Identify which cell holds the provided text, then report its (X, Y) central coordinate. 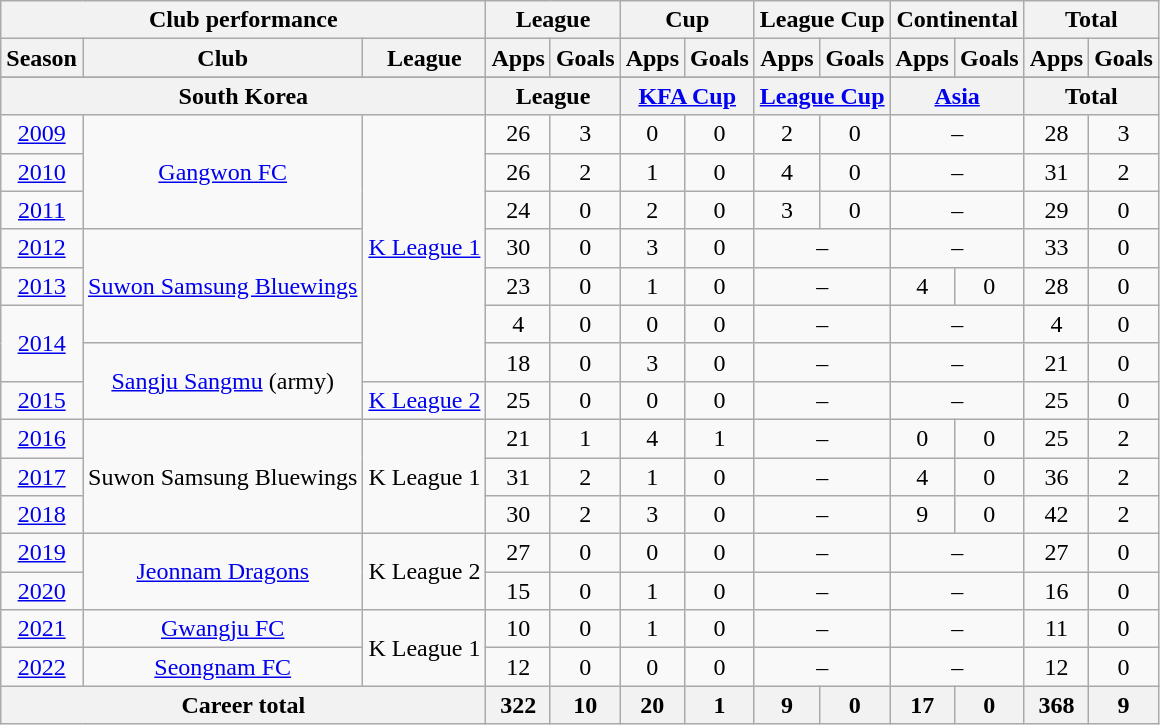
368 (1056, 705)
Asia (957, 96)
KFA Cup (687, 96)
16 (1056, 591)
36 (1056, 477)
2017 (42, 477)
29 (1056, 210)
2009 (42, 134)
2010 (42, 172)
Season (42, 58)
Seongnam FC (222, 667)
Sangju Sangmu (army) (222, 381)
322 (518, 705)
Club performance (244, 20)
2015 (42, 400)
Cup (687, 20)
Continental (957, 20)
2013 (42, 286)
2012 (42, 248)
2019 (42, 553)
2011 (42, 210)
2020 (42, 591)
24 (518, 210)
Jeonnam Dragons (222, 572)
2018 (42, 515)
Club (222, 58)
17 (922, 705)
15 (518, 591)
2022 (42, 667)
Career total (244, 705)
42 (1056, 515)
2016 (42, 438)
23 (518, 286)
Gwangju FC (222, 629)
2014 (42, 343)
South Korea (244, 96)
Gangwon FC (222, 172)
20 (652, 705)
33 (1056, 248)
11 (1056, 629)
18 (518, 362)
2021 (42, 629)
